Detect which cell encompasses the target text, then output its [x, y] center coordinate. 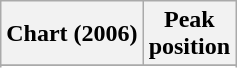
Chart (2006) [72, 34]
Peak position [189, 34]
